Scan for the cell matching the given text and deliver its (X, Y) coordinate at center. 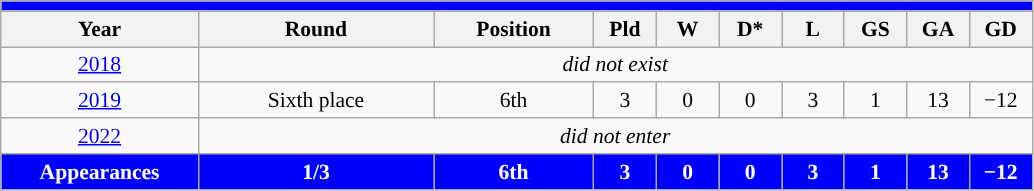
Pld (626, 29)
Round (316, 29)
2019 (100, 101)
GD (1000, 29)
Year (100, 29)
L (814, 29)
2018 (100, 65)
did not exist (615, 65)
D* (750, 29)
W (688, 29)
Position (514, 29)
1/3 (316, 172)
Sixth place (316, 101)
Appearances (100, 172)
GS (876, 29)
2022 (100, 136)
GA (938, 29)
did not enter (615, 136)
